Detect which cell encompasses the target text, then output its [x, y] center coordinate. 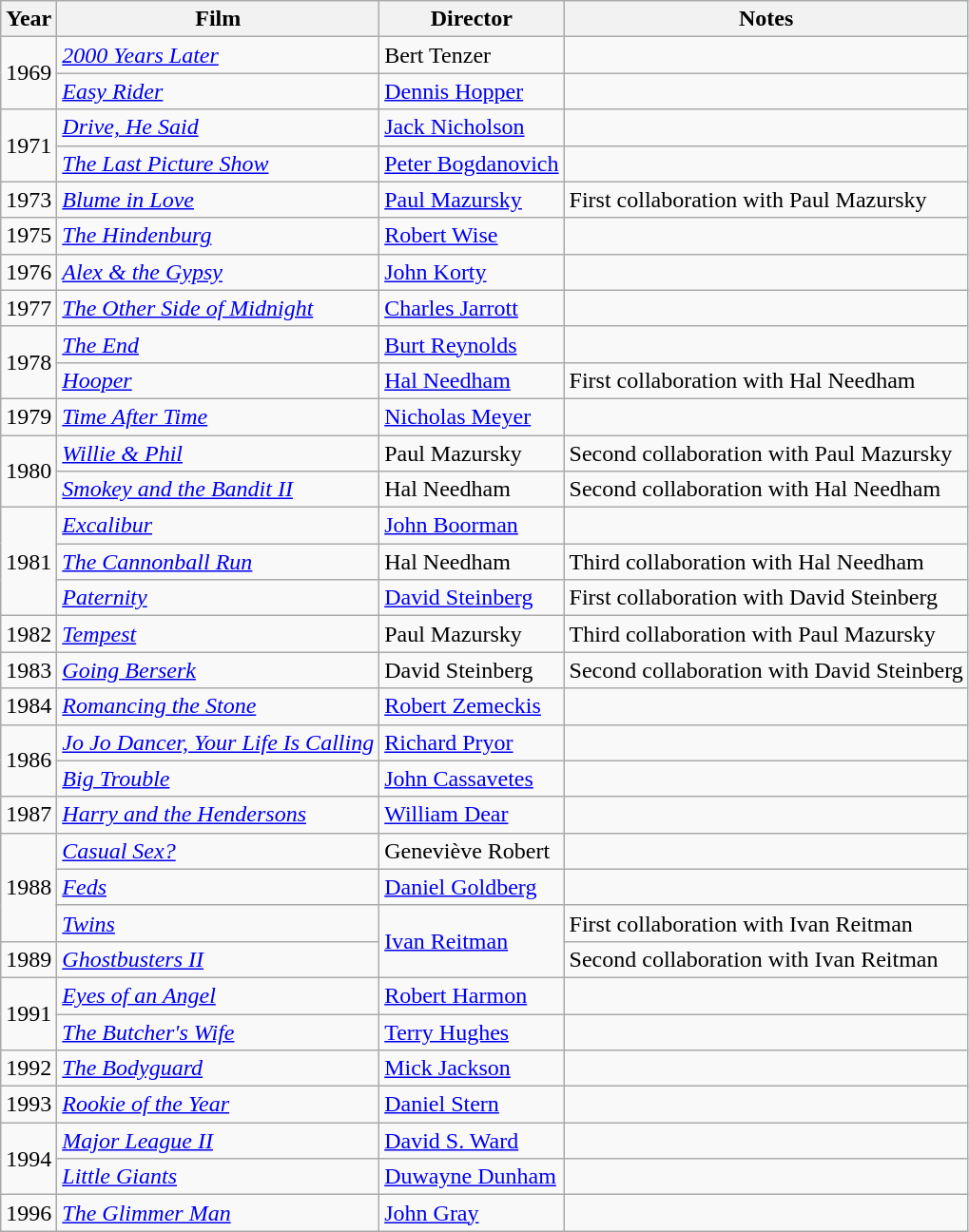
Feds [219, 887]
1987 [29, 815]
Film [219, 19]
Terry Hughes [472, 1031]
1984 [29, 706]
Hooper [219, 380]
First collaboration with Ivan Reitman [766, 923]
Excalibur [219, 526]
Bert Tenzer [472, 55]
Major League II [219, 1141]
2000 Years Later [219, 55]
John Gray [472, 1213]
1993 [29, 1105]
Third collaboration with Hal Needham [766, 562]
Eyes of an Angel [219, 995]
Smokey and the Bandit II [219, 490]
Burt Reynolds [472, 344]
1971 [29, 145]
Paternity [219, 598]
Casual Sex? [219, 851]
Dennis Hopper [472, 91]
Geneviève Robert [472, 851]
Daniel Goldberg [472, 887]
Time After Time [219, 416]
Romancing the Stone [219, 706]
1981 [29, 562]
First collaboration with Paul Mazursky [766, 200]
Year [29, 19]
First collaboration with David Steinberg [766, 598]
John Korty [472, 272]
Big Trouble [219, 779]
Director [472, 19]
The Bodyguard [219, 1068]
Ivan Reitman [472, 941]
The Last Picture Show [219, 164]
Second collaboration with David Steinberg [766, 670]
Twins [219, 923]
The Hindenburg [219, 236]
The End [219, 344]
1986 [29, 760]
1977 [29, 308]
1994 [29, 1159]
1996 [29, 1213]
Nicholas Meyer [472, 416]
David S. Ward [472, 1141]
John Cassavetes [472, 779]
Rookie of the Year [219, 1105]
Robert Wise [472, 236]
Easy Rider [219, 91]
Blume in Love [219, 200]
Daniel Stern [472, 1105]
Second collaboration with Paul Mazursky [766, 453]
1975 [29, 236]
The Glimmer Man [219, 1213]
1978 [29, 362]
1976 [29, 272]
Jo Jo Dancer, Your Life Is Calling [219, 742]
Notes [766, 19]
Jack Nicholson [472, 127]
1980 [29, 472]
First collaboration with Hal Needham [766, 380]
Robert Harmon [472, 995]
William Dear [472, 815]
Third collaboration with Paul Mazursky [766, 634]
John Boorman [472, 526]
Second collaboration with Ivan Reitman [766, 959]
1969 [29, 73]
Ghostbusters II [219, 959]
Second collaboration with Hal Needham [766, 490]
Little Giants [219, 1177]
Tempest [219, 634]
Richard Pryor [472, 742]
1982 [29, 634]
1988 [29, 887]
1992 [29, 1068]
Peter Bogdanovich [472, 164]
1983 [29, 670]
Going Berserk [219, 670]
1989 [29, 959]
Harry and the Hendersons [219, 815]
Willie & Phil [219, 453]
Alex & the Gypsy [219, 272]
Charles Jarrott [472, 308]
1979 [29, 416]
Robert Zemeckis [472, 706]
Mick Jackson [472, 1068]
Duwayne Dunham [472, 1177]
1973 [29, 200]
Drive, He Said [219, 127]
1991 [29, 1013]
The Butcher's Wife [219, 1031]
The Cannonball Run [219, 562]
The Other Side of Midnight [219, 308]
